Find where the given text appears and provide that cell's center as [x, y] coordinate. 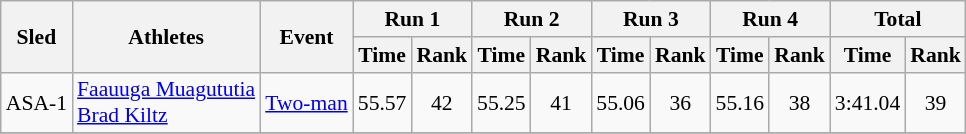
Athletes [166, 36]
Run 4 [770, 19]
Run 1 [412, 19]
Total [898, 19]
55.57 [382, 102]
39 [936, 102]
55.06 [620, 102]
36 [680, 102]
38 [800, 102]
Run 2 [532, 19]
Two-man [306, 102]
55.16 [740, 102]
42 [442, 102]
Faauuga MuagututiaBrad Kiltz [166, 102]
3:41.04 [868, 102]
Event [306, 36]
ASA-1 [36, 102]
55.25 [502, 102]
41 [562, 102]
Run 3 [650, 19]
Sled [36, 36]
